Output the [x, y] coordinate of the center of the cell containing the given text.  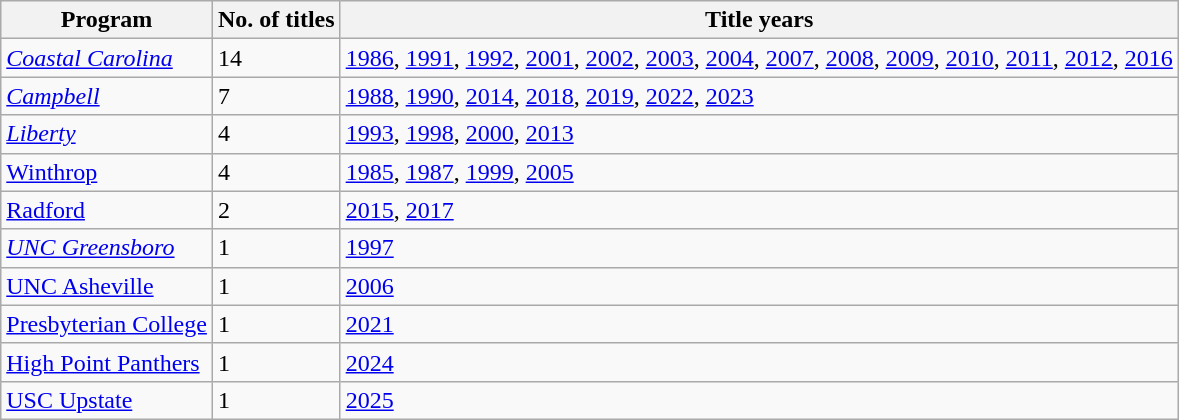
2021 [759, 324]
2 [276, 210]
2015, 2017 [759, 210]
2006 [759, 286]
Presbyterian College [107, 324]
Title years [759, 20]
1988, 1990, 2014, 2018, 2019, 2022, 2023 [759, 96]
USC Upstate [107, 400]
Radford [107, 210]
14 [276, 58]
Liberty [107, 134]
UNC Asheville [107, 286]
Winthrop [107, 172]
1986, 1991, 1992, 2001, 2002, 2003, 2004, 2007, 2008, 2009, 2010, 2011, 2012, 2016 [759, 58]
1997 [759, 248]
1993, 1998, 2000, 2013 [759, 134]
2025 [759, 400]
7 [276, 96]
No. of titles [276, 20]
High Point Panthers [107, 362]
UNC Greensboro [107, 248]
Coastal Carolina [107, 58]
Program [107, 20]
1985, 1987, 1999, 2005 [759, 172]
Campbell [107, 96]
2024 [759, 362]
